Return (X, Y) of the center of cell containing provided text 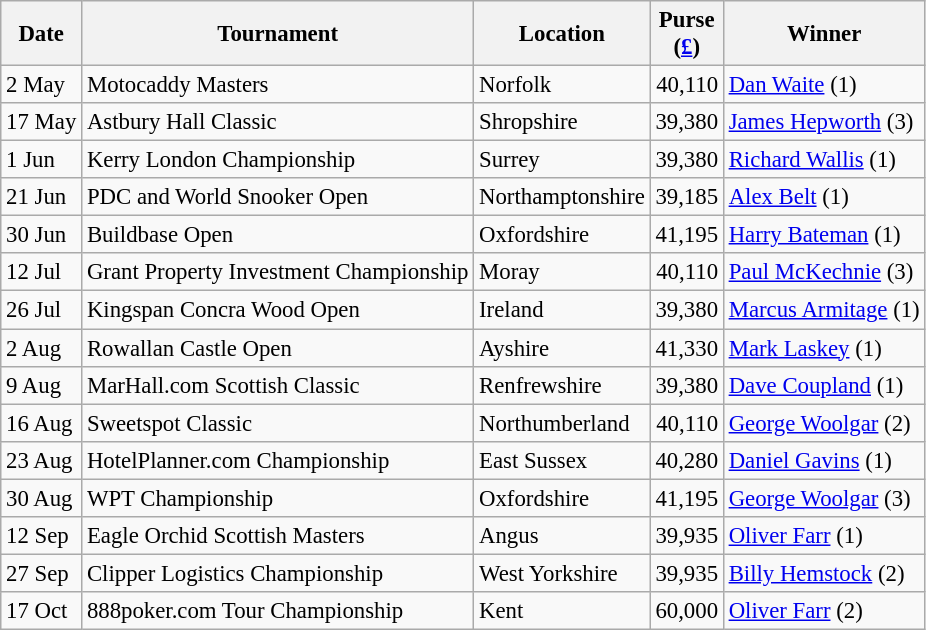
Marcus Armitage (1) (824, 310)
Kent (562, 611)
17 May (42, 122)
2 Aug (42, 348)
2 May (42, 85)
Paul McKechnie (3) (824, 273)
12 Jul (42, 273)
26 Jul (42, 310)
Richard Wallis (1) (824, 160)
Harry Bateman (1) (824, 235)
Northumberland (562, 423)
30 Aug (42, 498)
Oliver Farr (1) (824, 536)
21 Jun (42, 197)
Alex Belt (1) (824, 197)
HotelPlanner.com Championship (278, 460)
George Woolgar (2) (824, 423)
Rowallan Castle Open (278, 348)
27 Sep (42, 573)
Dan Waite (1) (824, 85)
MarHall.com Scottish Classic (278, 385)
888poker.com Tour Championship (278, 611)
1 Jun (42, 160)
Daniel Gavins (1) (824, 460)
WPT Championship (278, 498)
Ayshire (562, 348)
Moray (562, 273)
23 Aug (42, 460)
30 Jun (42, 235)
Motocaddy Masters (278, 85)
9 Aug (42, 385)
Eagle Orchid Scottish Masters (278, 536)
Sweetspot Classic (278, 423)
Renfrewshire (562, 385)
George Woolgar (3) (824, 498)
East Sussex (562, 460)
Dave Coupland (1) (824, 385)
Tournament (278, 34)
Astbury Hall Classic (278, 122)
12 Sep (42, 536)
Winner (824, 34)
Date (42, 34)
17 Oct (42, 611)
Ireland (562, 310)
James Hepworth (3) (824, 122)
Grant Property Investment Championship (278, 273)
PDC and World Snooker Open (278, 197)
Location (562, 34)
60,000 (686, 611)
Billy Hemstock (2) (824, 573)
Purse(£) (686, 34)
16 Aug (42, 423)
Buildbase Open (278, 235)
Clipper Logistics Championship (278, 573)
Shropshire (562, 122)
40,280 (686, 460)
Mark Laskey (1) (824, 348)
39,185 (686, 197)
Surrey (562, 160)
Oliver Farr (2) (824, 611)
West Yorkshire (562, 573)
Kerry London Championship (278, 160)
Angus (562, 536)
Norfolk (562, 85)
Northamptonshire (562, 197)
Kingspan Concra Wood Open (278, 310)
41,330 (686, 348)
